Scan for the cell matching the given text and deliver its (x, y) coordinate at center. 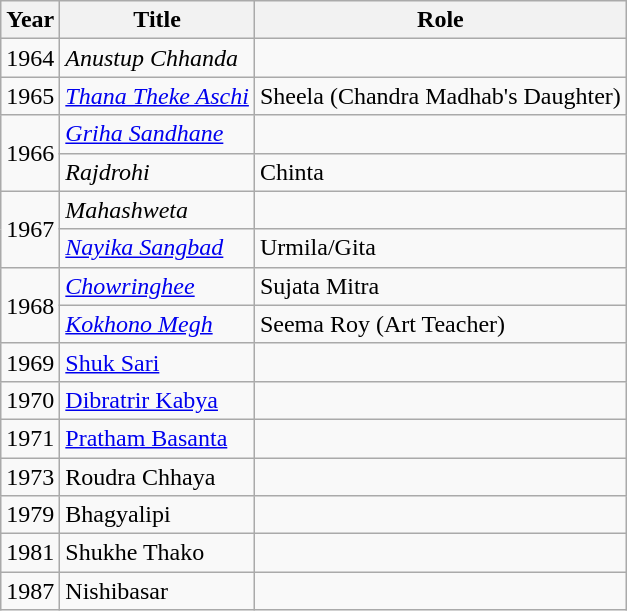
1965 (30, 96)
Sheela (Chandra Madhab's Daughter) (440, 96)
Pratham Basanta (158, 438)
Nishibasar (158, 591)
1969 (30, 362)
Roudra Chhaya (158, 477)
1968 (30, 305)
1964 (30, 58)
Griha Sandhane (158, 134)
1966 (30, 153)
Sujata Mitra (440, 286)
1987 (30, 591)
Chowringhee (158, 286)
Urmila/Gita (440, 248)
1971 (30, 438)
1970 (30, 400)
1979 (30, 515)
1981 (30, 553)
Title (158, 20)
Kokhono Megh (158, 324)
Role (440, 20)
Rajdrohi (158, 172)
1973 (30, 477)
Chinta (440, 172)
Nayika Sangbad (158, 248)
Shukhe Thako (158, 553)
Bhagyalipi (158, 515)
Year (30, 20)
Dibratrir Kabya (158, 400)
Seema Roy (Art Teacher) (440, 324)
Anustup Chhanda (158, 58)
Thana Theke Aschi (158, 96)
1967 (30, 229)
Mahashweta (158, 210)
Shuk Sari (158, 362)
